Output the [X, Y] coordinate of the center of the cell containing the given text.  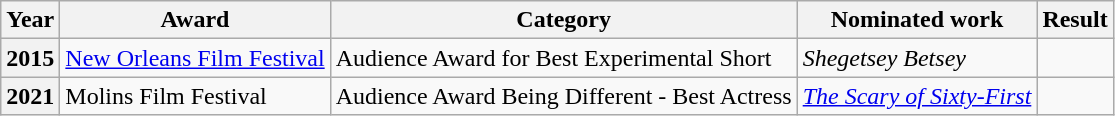
Nominated work [917, 20]
2015 [30, 58]
Molins Film Festival [195, 96]
Category [564, 20]
Year [30, 20]
New Orleans Film Festival [195, 58]
The Scary of Sixty-First [917, 96]
Shegetsey Betsey [917, 58]
Audience Award for Best Experimental Short [564, 58]
Audience Award Being Different - Best Actress [564, 96]
2021 [30, 96]
Award [195, 20]
Result [1075, 20]
